Detect which cell encompasses the target text, then output its [X, Y] center coordinate. 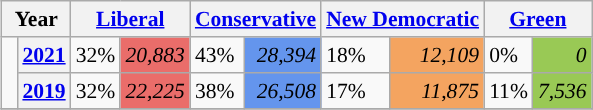
2019 [44, 91]
2021 [44, 55]
20,883 [154, 55]
Liberal [130, 19]
22,225 [154, 91]
28,394 [284, 55]
18% [355, 55]
26,508 [284, 91]
17% [355, 91]
11,875 [436, 91]
0% [508, 55]
11% [508, 91]
Conservative [256, 19]
Green [538, 19]
43% [218, 55]
0 [562, 55]
New Democratic [402, 19]
12,109 [436, 55]
38% [218, 91]
Year [36, 19]
7,536 [562, 91]
